Return (X, Y) of the center of cell containing provided text 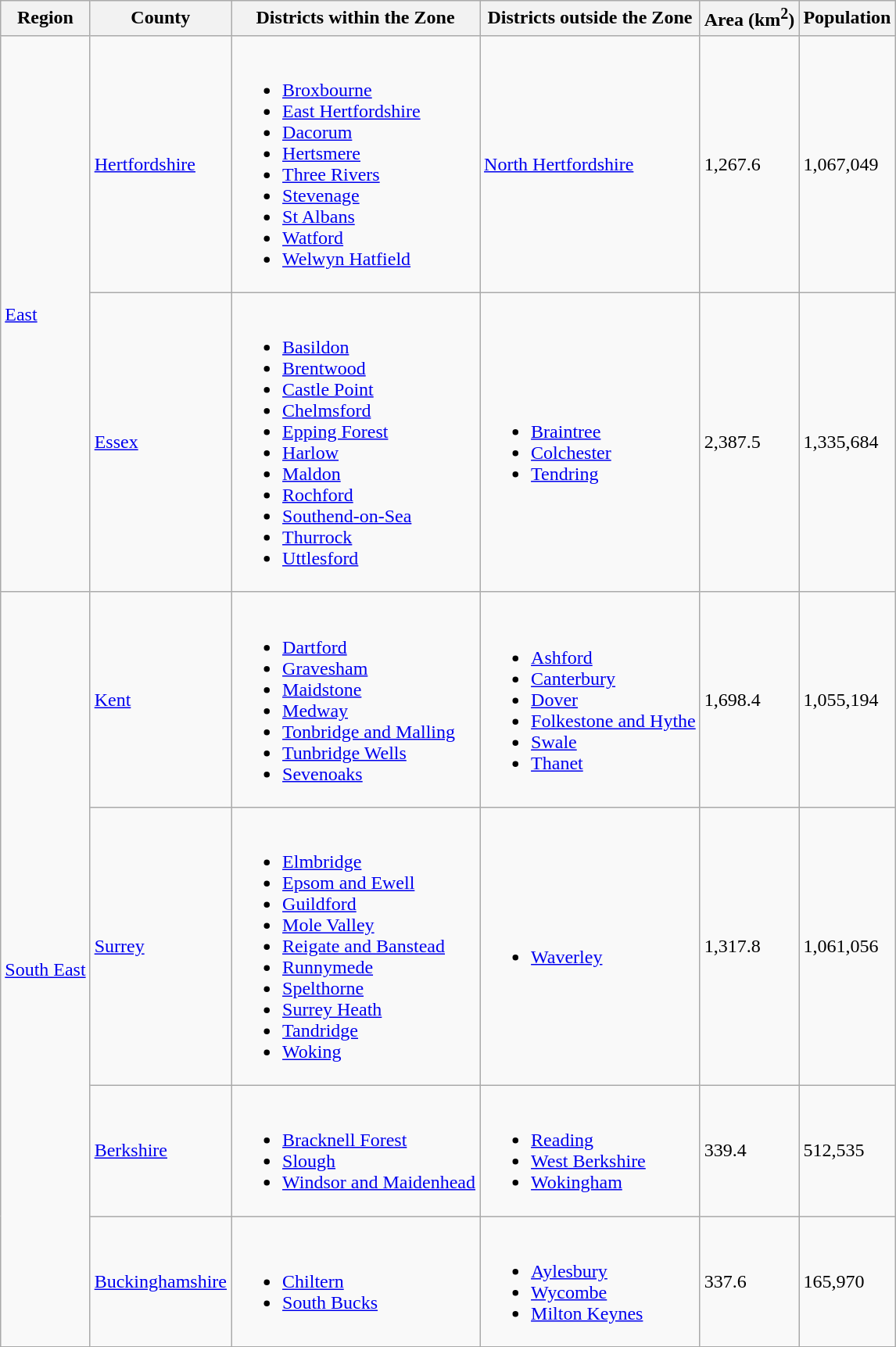
County (160, 19)
339.4 (749, 1151)
512,535 (848, 1151)
BasildonBrentwoodCastle PointChelmsfordEpping ForestHarlowMaldonRochfordSouthend-on-SeaThurrockUttlesford (356, 442)
Region (45, 19)
1,267.6 (749, 164)
Population (848, 19)
Buckinghamshire (160, 1282)
337.6 (749, 1282)
1,055,194 (848, 699)
165,970 (848, 1282)
1,067,049 (848, 164)
East (45, 313)
AshfordCanterburyDoverFolkestone and HytheSwaleThanet (590, 699)
2,387.5 (749, 442)
ElmbridgeEpsom and EwellGuildfordMole ValleyReigate and BansteadRunnymedeSpelthorneSurrey HeathTandridgeWoking (356, 946)
Districts within the Zone (356, 19)
Berkshire (160, 1151)
Kent (160, 699)
Districts outside the Zone (590, 19)
Essex (160, 442)
ChilternSouth Bucks (356, 1282)
North Hertfordshire (590, 164)
Area (km2) (749, 19)
South East (45, 969)
Bracknell ForestSloughWindsor and Maidenhead (356, 1151)
AylesburyWycombeMilton Keynes (590, 1282)
BroxbourneEast HertfordshireDacorumHertsmereThree RiversStevenageSt AlbansWatfordWelwyn Hatfield (356, 164)
Waverley (590, 946)
Surrey (160, 946)
BraintreeColchesterTendring (590, 442)
Hertfordshire (160, 164)
1,335,684 (848, 442)
ReadingWest BerkshireWokingham (590, 1151)
DartfordGraveshamMaidstoneMedwayTonbridge and MallingTunbridge WellsSevenoaks (356, 699)
1,317.8 (749, 946)
1,698.4 (749, 699)
1,061,056 (848, 946)
